Return [x, y] of the center of cell containing provided text 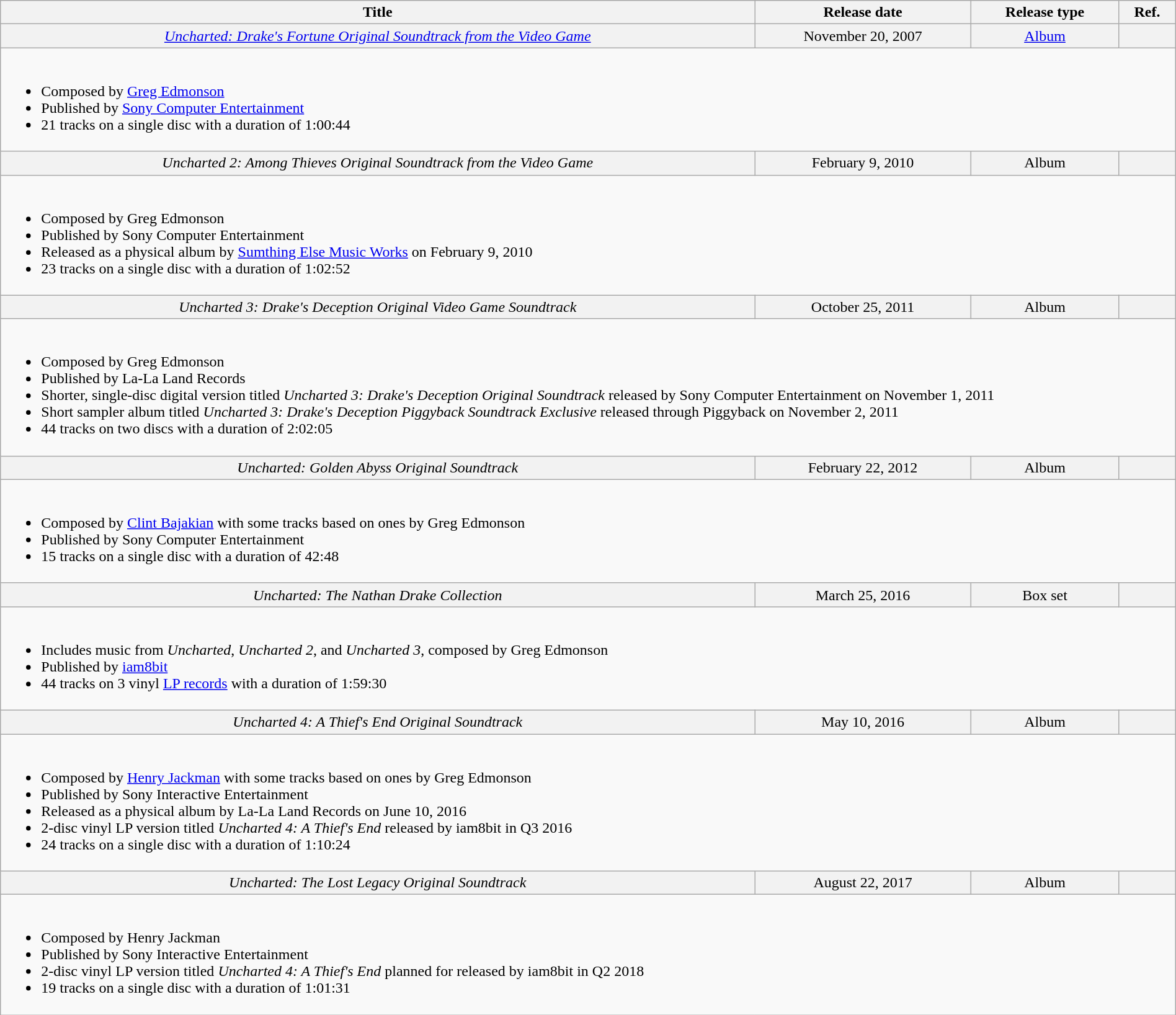
May 10, 2016 [863, 722]
Uncharted: Golden Abyss Original Soundtrack [378, 468]
March 25, 2016 [863, 595]
Uncharted 3: Drake's Deception Original Video Game Soundtrack [378, 307]
August 22, 2017 [863, 883]
October 25, 2011 [863, 307]
Release type [1045, 12]
Release date [863, 12]
Uncharted 2: Among Thieves Original Soundtrack from the Video Game [378, 163]
Box set [1045, 595]
Title [378, 12]
Uncharted: The Nathan Drake Collection [378, 595]
Ref. [1147, 12]
Uncharted: The Lost Legacy Original Soundtrack [378, 883]
Composed by Greg EdmonsonPublished by Sony Computer Entertainment21 tracks on a single disc with a duration of 1:00:44 [588, 99]
Uncharted: Drake's Fortune Original Soundtrack from the Video Game [378, 36]
Uncharted 4: A Thief's End Original Soundtrack [378, 722]
February 9, 2010 [863, 163]
February 22, 2012 [863, 468]
November 20, 2007 [863, 36]
